Scan for the cell matching the given text and deliver its [x, y] coordinate at center. 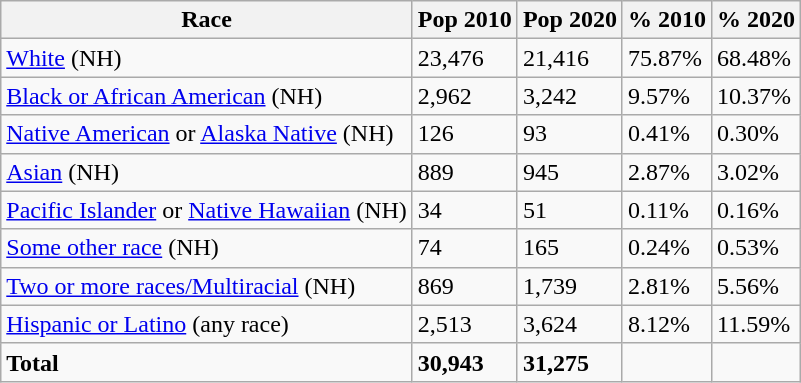
0.16% [756, 210]
2,513 [464, 324]
31,275 [570, 362]
2.81% [666, 286]
869 [464, 286]
9.57% [666, 96]
945 [570, 172]
75.87% [666, 58]
10.37% [756, 96]
White (NH) [207, 58]
Pop 2010 [464, 20]
21,416 [570, 58]
5.56% [756, 286]
23,476 [464, 58]
2,962 [464, 96]
Some other race (NH) [207, 248]
3,624 [570, 324]
126 [464, 134]
0.41% [666, 134]
8.12% [666, 324]
Pacific Islander or Native Hawaiian (NH) [207, 210]
Two or more races/Multiracial (NH) [207, 286]
165 [570, 248]
% 2010 [666, 20]
Pop 2020 [570, 20]
74 [464, 248]
Black or African American (NH) [207, 96]
2.87% [666, 172]
Total [207, 362]
Hispanic or Latino (any race) [207, 324]
3.02% [756, 172]
93 [570, 134]
0.53% [756, 248]
Race [207, 20]
889 [464, 172]
0.11% [666, 210]
30,943 [464, 362]
11.59% [756, 324]
34 [464, 210]
Asian (NH) [207, 172]
Native American or Alaska Native (NH) [207, 134]
0.30% [756, 134]
1,739 [570, 286]
51 [570, 210]
3,242 [570, 96]
% 2020 [756, 20]
68.48% [756, 58]
0.24% [666, 248]
